Scan for the cell matching the given text and deliver its (X, Y) coordinate at center. 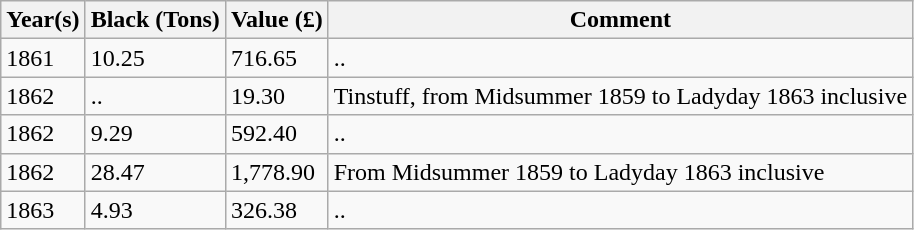
10.25 (155, 58)
Black (Tons) (155, 20)
326.38 (276, 210)
716.65 (276, 58)
Comment (620, 20)
19.30 (276, 96)
1863 (43, 210)
1861 (43, 58)
9.29 (155, 134)
From Midsummer 1859 to Ladyday 1863 inclusive (620, 172)
Year(s) (43, 20)
Value (£) (276, 20)
28.47 (155, 172)
1,778.90 (276, 172)
592.40 (276, 134)
Tinstuff, from Midsummer 1859 to Ladyday 1863 inclusive (620, 96)
4.93 (155, 210)
